Capture the cell that displays the provided text and extract its (X, Y) central coordinate. 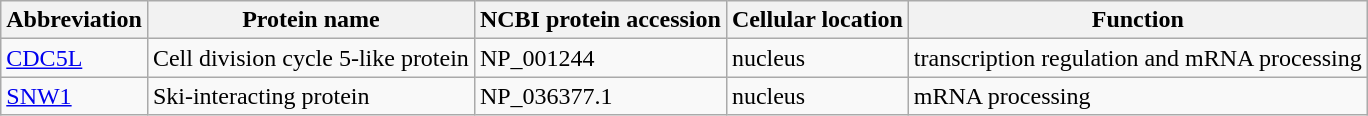
NP_036377.1 (600, 96)
transcription regulation and mRNA processing (1138, 58)
Function (1138, 20)
NP_001244 (600, 58)
Cell division cycle 5-like protein (310, 58)
SNW1 (74, 96)
CDC5L (74, 58)
Ski-interacting protein (310, 96)
Protein name (310, 20)
NCBI protein accession (600, 20)
Cellular location (817, 20)
mRNA processing (1138, 96)
Abbreviation (74, 20)
